Return the (x, y) coordinate for the center point of the cell that contains the specified text.  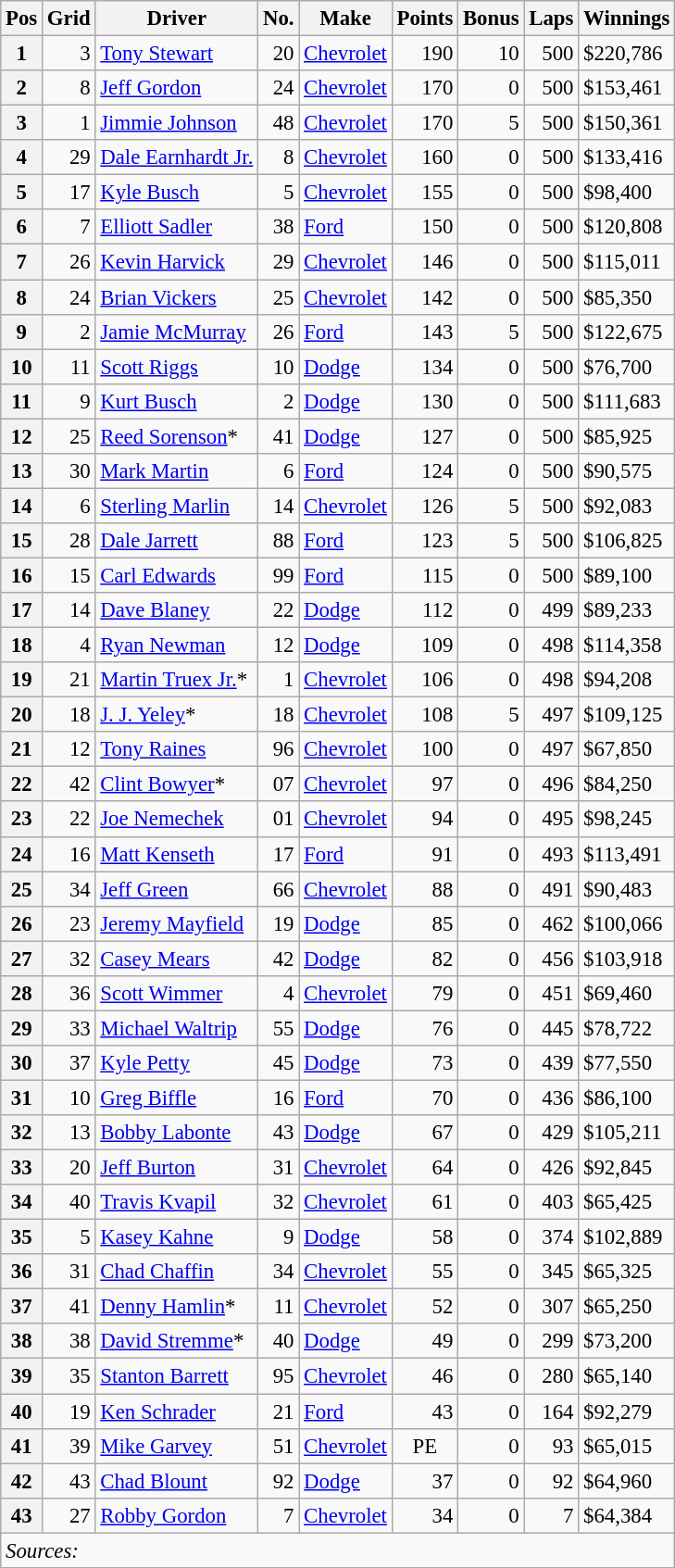
48 (279, 123)
Sterling Marlin (177, 506)
Carl Edwards (177, 575)
Mike Garvey (177, 1446)
$89,100 (627, 575)
$220,786 (627, 54)
$103,918 (627, 959)
Winnings (627, 19)
David Stremme* (177, 1342)
70 (424, 1098)
$86,100 (627, 1098)
95 (279, 1376)
97 (424, 784)
51 (279, 1446)
Kyle Petty (177, 1063)
$115,011 (627, 262)
493 (552, 854)
61 (424, 1202)
$67,850 (627, 749)
Reed Sorenson* (177, 436)
$69,460 (627, 994)
Denny Hamlin* (177, 1307)
67 (424, 1133)
426 (552, 1168)
Jeremy Mayfield (177, 923)
429 (552, 1133)
Bobby Labonte (177, 1133)
Points (424, 19)
142 (424, 297)
143 (424, 332)
146 (424, 262)
Kasey Kahne (177, 1237)
$85,925 (627, 436)
$76,700 (627, 367)
Jamie McMurray (177, 332)
Jeff Gordon (177, 88)
$92,279 (627, 1411)
$102,889 (627, 1237)
Grid (69, 19)
$120,808 (627, 227)
$150,361 (627, 123)
Joe Nemechek (177, 820)
85 (424, 923)
Jeff Green (177, 889)
82 (424, 959)
PE (424, 1446)
115 (424, 575)
Ryan Newman (177, 646)
160 (424, 157)
155 (424, 193)
$133,416 (627, 157)
491 (552, 889)
$89,233 (627, 610)
Michael Waltrip (177, 1028)
190 (424, 54)
$109,125 (627, 715)
150 (424, 227)
Brian Vickers (177, 297)
495 (552, 820)
Robby Gordon (177, 1515)
$114,358 (627, 646)
93 (552, 1446)
Greg Biffle (177, 1098)
$64,384 (627, 1515)
Casey Mears (177, 959)
307 (552, 1307)
64 (424, 1168)
$92,083 (627, 506)
Dale Earnhardt Jr. (177, 157)
Kyle Busch (177, 193)
$73,200 (627, 1342)
109 (424, 646)
439 (552, 1063)
49 (424, 1342)
$153,461 (627, 88)
Jeff Burton (177, 1168)
73 (424, 1063)
79 (424, 994)
374 (552, 1237)
Martin Truex Jr.* (177, 680)
100 (424, 749)
345 (552, 1272)
124 (424, 471)
280 (552, 1376)
$98,245 (627, 820)
299 (552, 1342)
$98,400 (627, 193)
99 (279, 575)
$90,483 (627, 889)
46 (424, 1376)
$78,722 (627, 1028)
Mark Martin (177, 471)
66 (279, 889)
$105,211 (627, 1133)
Dale Jarrett (177, 541)
456 (552, 959)
45 (279, 1063)
123 (424, 541)
Dave Blaney (177, 610)
76 (424, 1028)
499 (552, 610)
164 (552, 1411)
Kevin Harvick (177, 262)
Tony Raines (177, 749)
01 (279, 820)
Stanton Barrett (177, 1376)
Elliott Sadler (177, 227)
$122,675 (627, 332)
$65,015 (627, 1446)
$113,491 (627, 854)
$65,140 (627, 1376)
Make (345, 19)
Sources: (338, 1550)
$92,845 (627, 1168)
07 (279, 784)
134 (424, 367)
436 (552, 1098)
$84,250 (627, 784)
No. (279, 19)
Laps (552, 19)
$64,960 (627, 1481)
451 (552, 994)
Matt Kenseth (177, 854)
94 (424, 820)
$94,208 (627, 680)
496 (552, 784)
Driver (177, 19)
Bonus (491, 19)
Travis Kvapil (177, 1202)
Kurt Busch (177, 401)
$65,250 (627, 1307)
$65,425 (627, 1202)
Chad Blount (177, 1481)
52 (424, 1307)
445 (552, 1028)
127 (424, 436)
Pos (22, 19)
108 (424, 715)
$106,825 (627, 541)
Scott Wimmer (177, 994)
$90,575 (627, 471)
$100,066 (627, 923)
Clint Bowyer* (177, 784)
462 (552, 923)
Ken Schrader (177, 1411)
$85,350 (627, 297)
Tony Stewart (177, 54)
96 (279, 749)
Chad Chaffin (177, 1272)
403 (552, 1202)
Scott Riggs (177, 367)
$77,550 (627, 1063)
J. J. Yeley* (177, 715)
126 (424, 506)
130 (424, 401)
$65,325 (627, 1272)
91 (424, 854)
$111,683 (627, 401)
106 (424, 680)
Jimmie Johnson (177, 123)
112 (424, 610)
58 (424, 1237)
